Return [X, Y] of the center of cell containing provided text 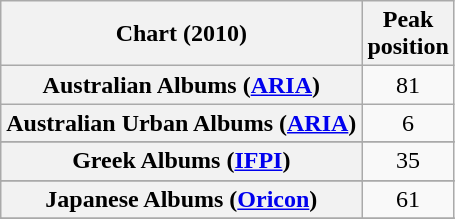
Greek Albums (IFPI) [182, 161]
81 [408, 85]
35 [408, 161]
Japanese Albums (Oricon) [182, 199]
Australian Urban Albums (ARIA) [182, 123]
Australian Albums (ARIA) [182, 85]
6 [408, 123]
Chart (2010) [182, 34]
Peakposition [408, 34]
61 [408, 199]
